Find where the given text appears and provide that cell's center as (x, y) coordinate. 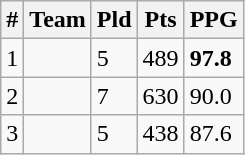
# (12, 20)
2 (12, 96)
90.0 (214, 96)
PPG (214, 20)
1 (12, 58)
438 (160, 134)
Team (58, 20)
Pts (160, 20)
489 (160, 58)
3 (12, 134)
87.6 (214, 134)
97.8 (214, 58)
7 (114, 96)
630 (160, 96)
Pld (114, 20)
